Search for the cell housing the specified text and yield its [x, y] center coordinate. 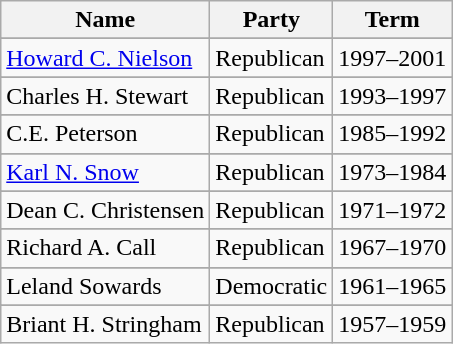
1973–1984 [392, 172]
1967–1970 [392, 248]
Richard A. Call [106, 248]
Democratic [272, 286]
Dean C. Christensen [106, 210]
Briant H. Stringham [106, 324]
Charles H. Stewart [106, 96]
1971–1972 [392, 210]
Howard C. Nielson [106, 58]
1993–1997 [392, 96]
1961–1965 [392, 286]
1997–2001 [392, 58]
C.E. Peterson [106, 134]
Term [392, 20]
1985–1992 [392, 134]
1957–1959 [392, 324]
Karl N. Snow [106, 172]
Leland Sowards [106, 286]
Name [106, 20]
Party [272, 20]
